Find where the given text appears and provide that cell's center as [x, y] coordinate. 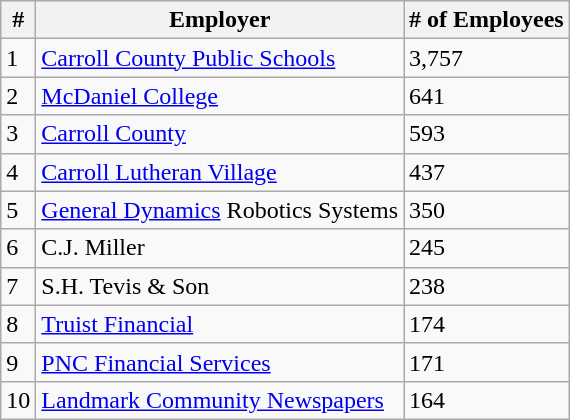
3,757 [487, 58]
7 [18, 286]
General Dynamics Robotics Systems [220, 210]
350 [487, 210]
Landmark Community Newspapers [220, 400]
PNC Financial Services [220, 362]
8 [18, 324]
10 [18, 400]
593 [487, 134]
4 [18, 172]
Carroll County Public Schools [220, 58]
9 [18, 362]
6 [18, 248]
# [18, 20]
S.H. Tevis & Son [220, 286]
McDaniel College [220, 96]
641 [487, 96]
2 [18, 96]
5 [18, 210]
174 [487, 324]
437 [487, 172]
238 [487, 286]
Carroll County [220, 134]
245 [487, 248]
Employer [220, 20]
# of Employees [487, 20]
164 [487, 400]
171 [487, 362]
C.J. Miller [220, 248]
Carroll Lutheran Village [220, 172]
Truist Financial [220, 324]
1 [18, 58]
3 [18, 134]
